Detect which cell encompasses the target text, then output its (x, y) center coordinate. 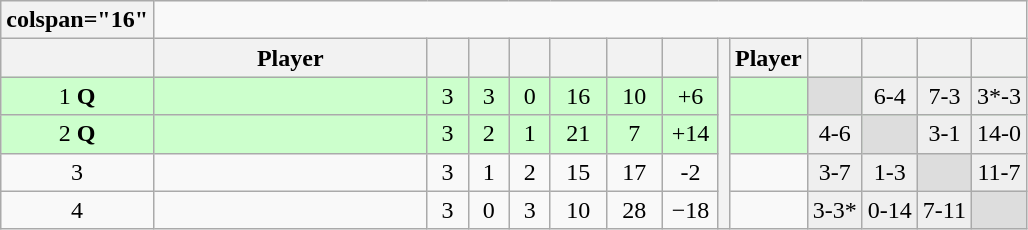
28 (634, 210)
7 (634, 134)
-2 (690, 172)
−18 (690, 210)
1 Q (78, 96)
+14 (690, 134)
4 (78, 210)
1-3 (890, 172)
16 (578, 96)
3*-3 (998, 96)
4-6 (834, 134)
17 (634, 172)
0-14 (890, 210)
3-3* (834, 210)
+6 (690, 96)
14-0 (998, 134)
2 Q (78, 134)
11-7 (998, 172)
6-4 (890, 96)
7-11 (944, 210)
3-7 (834, 172)
3-1 (944, 134)
colspan="16" (78, 20)
15 (578, 172)
7-3 (944, 96)
21 (578, 134)
